Identify which cell holds the provided text, then report its (X, Y) central coordinate. 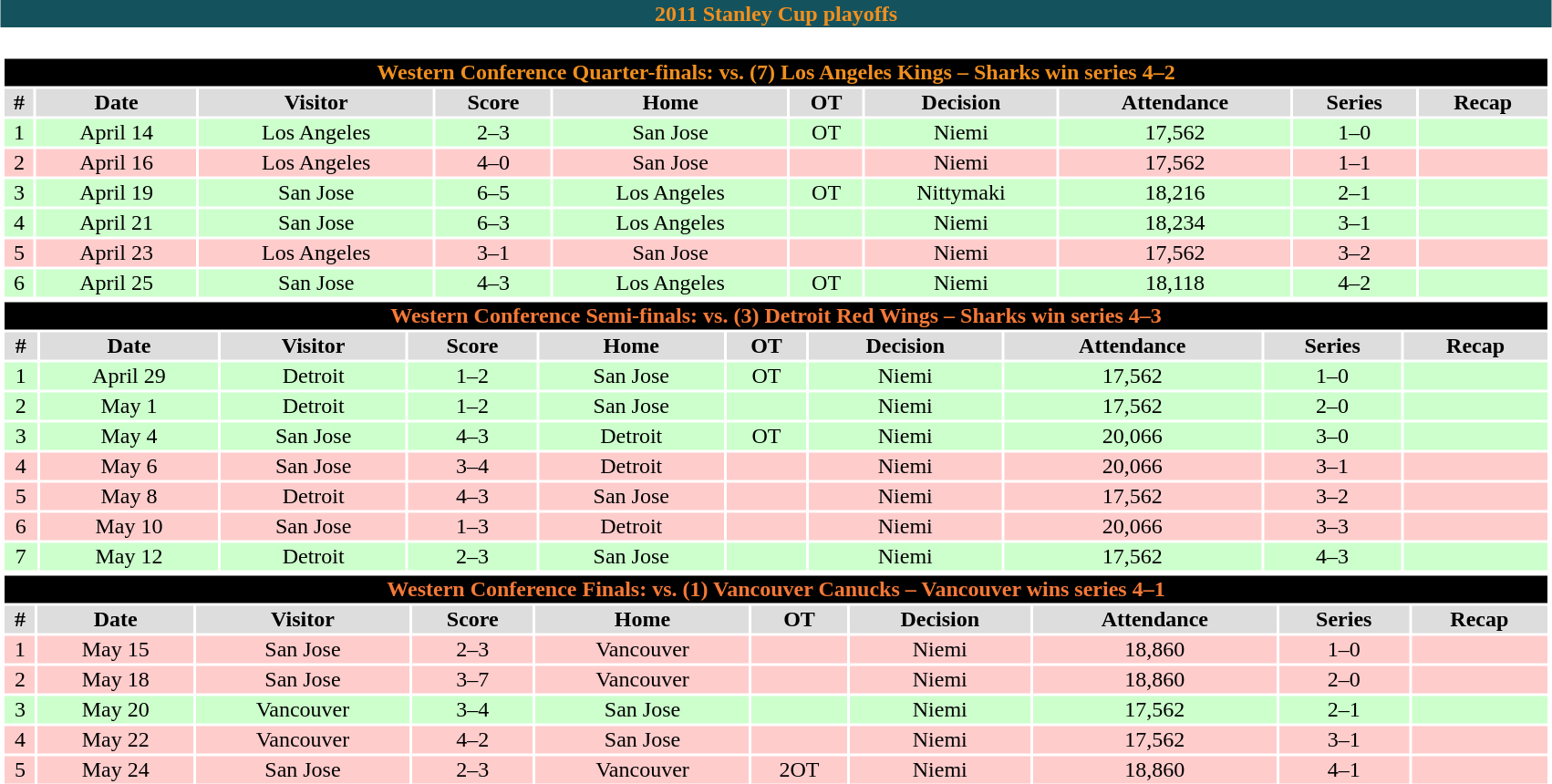
April 29 (129, 377)
Nittymaki (961, 192)
1–3 (472, 526)
Western Conference Quarter-finals: vs. (7) Los Angeles Kings – Sharks win series 4–2 (775, 72)
18,216 (1174, 192)
May 4 (129, 437)
1–1 (1355, 163)
May 20 (115, 710)
6–5 (493, 192)
2OT (799, 770)
Western Conference Semi-finals: vs. (3) Detroit Red Wings – Sharks win series 4–3 (775, 316)
3–3 (1333, 526)
April 23 (117, 253)
4–0 (493, 163)
May 24 (115, 770)
2011 Stanley Cup playoffs (776, 14)
April 19 (117, 192)
4–1 (1344, 770)
April 14 (117, 132)
April 21 (117, 223)
May 18 (115, 679)
April 25 (117, 284)
May 8 (129, 497)
May 12 (129, 557)
6–3 (493, 223)
3–7 (472, 679)
3–0 (1333, 437)
May 10 (129, 526)
18,118 (1174, 284)
April 16 (117, 163)
May 1 (129, 406)
18,234 (1174, 223)
7 (20, 557)
Western Conference Finals: vs. (1) Vancouver Canucks – Vancouver wins series 4–1 (775, 590)
May 6 (129, 466)
May 22 (115, 739)
May 15 (115, 650)
